From the cell containing the given text, extract its center point as (x, y) coordinate. 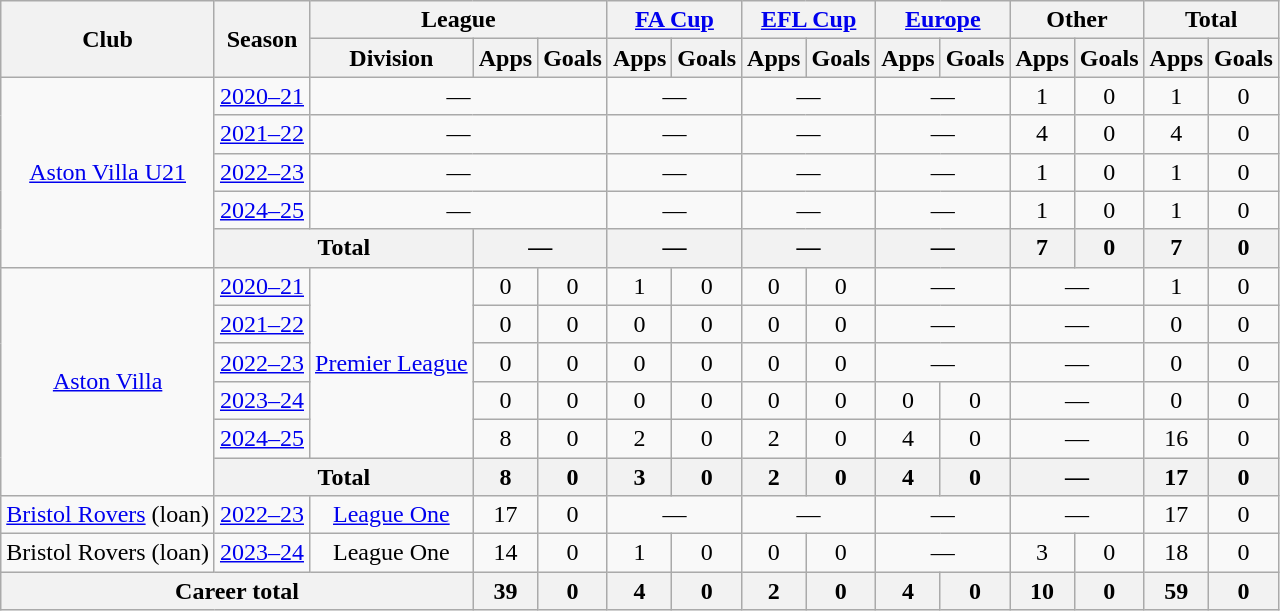
16 (1176, 438)
Club (108, 39)
Premier League (392, 362)
League (459, 20)
10 (1042, 591)
59 (1176, 591)
18 (1176, 553)
Europe (943, 20)
FA Cup (674, 20)
14 (505, 553)
39 (505, 591)
Aston Villa U21 (108, 172)
Other (1077, 20)
EFL Cup (809, 20)
Aston Villa (108, 381)
Career total (237, 591)
Season (262, 39)
Division (392, 58)
